Capture the cell that displays the provided text and extract its [x, y] central coordinate. 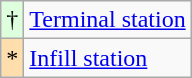
Terminal station [108, 20]
† [12, 20]
* [12, 58]
Infill station [108, 58]
